Scan for the cell matching the given text and deliver its [X, Y] coordinate at center. 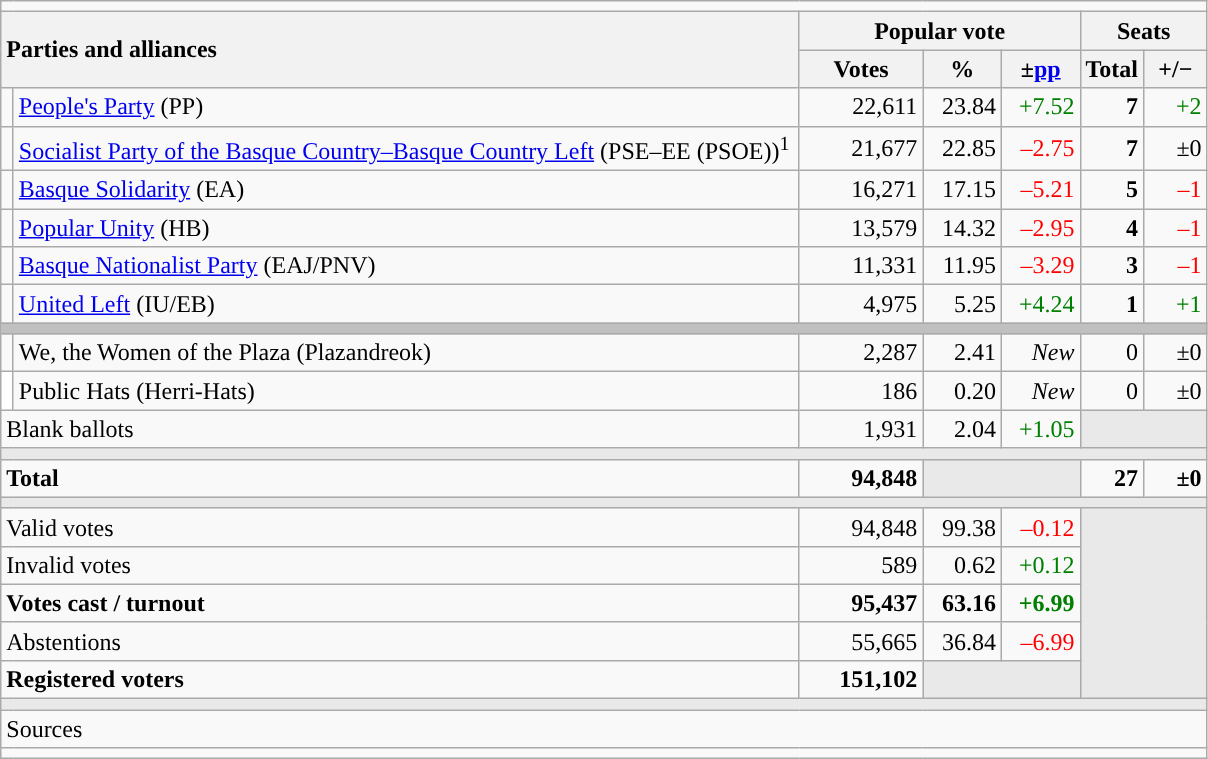
21,677 [861, 148]
Basque Solidarity (EA) [406, 190]
11.95 [962, 266]
23.84 [962, 107]
1 [1112, 304]
Votes cast / turnout [400, 603]
+1.05 [1040, 429]
+0.12 [1040, 565]
3 [1112, 266]
589 [861, 565]
–5.21 [1040, 190]
36.84 [962, 641]
63.16 [962, 603]
Sources [604, 729]
We, the Women of the Plaza (Plazandreok) [406, 353]
95,437 [861, 603]
Votes [861, 69]
Popular Unity (HB) [406, 228]
Abstentions [400, 641]
1,931 [861, 429]
5 [1112, 190]
% [962, 69]
Parties and alliances [400, 50]
+4.24 [1040, 304]
151,102 [861, 679]
People's Party (PP) [406, 107]
5.25 [962, 304]
+2 [1176, 107]
+1 [1176, 304]
22.85 [962, 148]
2.41 [962, 353]
4 [1112, 228]
Popular vote [940, 31]
+7.52 [1040, 107]
55,665 [861, 641]
14.32 [962, 228]
Valid votes [400, 527]
0.62 [962, 565]
4,975 [861, 304]
United Left (IU/EB) [406, 304]
–2.75 [1040, 148]
+/− [1176, 69]
22,611 [861, 107]
186 [861, 391]
Public Hats (Herri-Hats) [406, 391]
11,331 [861, 266]
2.04 [962, 429]
+6.99 [1040, 603]
Socialist Party of the Basque Country–Basque Country Left (PSE–EE (PSOE))1 [406, 148]
0.20 [962, 391]
–0.12 [1040, 527]
Registered voters [400, 679]
2,287 [861, 353]
Basque Nationalist Party (EAJ/PNV) [406, 266]
–2.95 [1040, 228]
27 [1112, 478]
16,271 [861, 190]
Invalid votes [400, 565]
Blank ballots [400, 429]
13,579 [861, 228]
–6.99 [1040, 641]
±pp [1040, 69]
99.38 [962, 527]
17.15 [962, 190]
Seats [1144, 31]
–3.29 [1040, 266]
